For the text-containing cell, return its midpoint in [x, y] coordinate format. 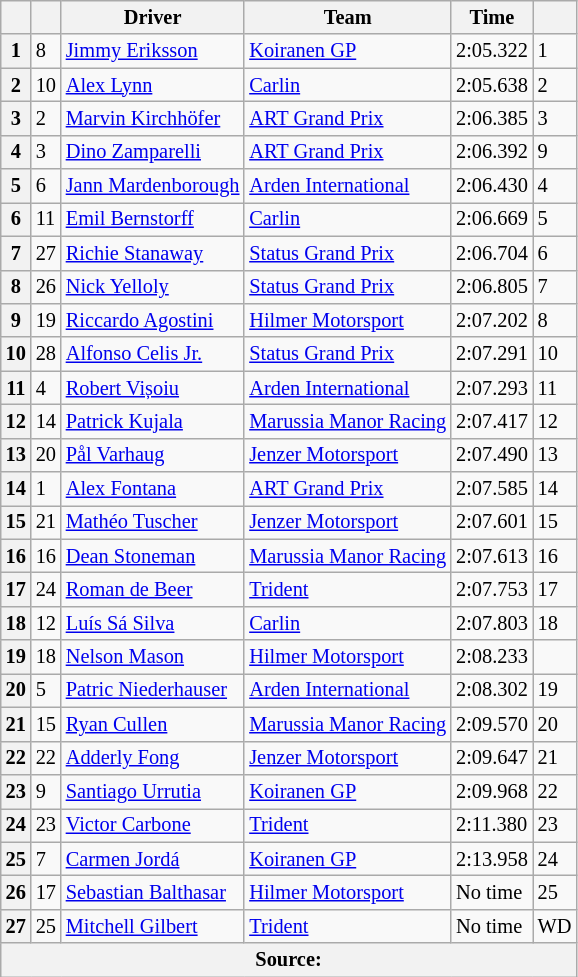
2:07.753 [492, 589]
Riccardo Agostini [153, 320]
Nelson Mason [153, 657]
Patrick Kujala [153, 421]
Adderly Fong [153, 758]
2:06.385 [492, 118]
Source: [289, 960]
2:09.570 [492, 724]
2:07.601 [492, 522]
2:07.803 [492, 623]
2:07.417 [492, 421]
Jann Mardenborough [153, 186]
Sebastian Balthasar [153, 892]
Emil Bernstorff [153, 219]
Luís Sá Silva [153, 623]
Mitchell Gilbert [153, 926]
Nick Yelloly [153, 287]
2:13.958 [492, 859]
2:06.430 [492, 186]
Dino Zamparelli [153, 152]
2:11.380 [492, 825]
Santiago Urrutia [153, 791]
Driver [153, 17]
Roman de Beer [153, 589]
Robert Vișoiu [153, 388]
Mathéo Tuscher [153, 522]
2:06.704 [492, 253]
2:06.392 [492, 152]
Carmen Jordá [153, 859]
2:07.291 [492, 354]
2:05.638 [492, 85]
Alex Lynn [153, 85]
Patric Niederhauser [153, 690]
Marvin Kirchhöfer [153, 118]
2:07.293 [492, 388]
Ryan Cullen [153, 724]
Time [492, 17]
2:09.647 [492, 758]
2:08.233 [492, 657]
2:08.302 [492, 690]
Team [348, 17]
2:07.613 [492, 556]
Alfonso Celis Jr. [153, 354]
2:05.322 [492, 51]
Pål Varhaug [153, 455]
Richie Stanaway [153, 253]
28 [46, 354]
Victor Carbone [153, 825]
Jimmy Eriksson [153, 51]
2:07.202 [492, 320]
Dean Stoneman [153, 556]
2:07.490 [492, 455]
2:07.585 [492, 489]
2:06.669 [492, 219]
Alex Fontana [153, 489]
2:09.968 [492, 791]
WD [555, 926]
2:06.805 [492, 287]
